Find where the given text appears and provide that cell's center as [X, Y] coordinate. 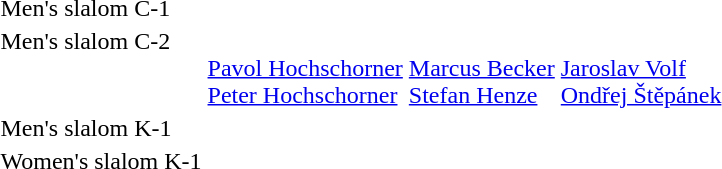
Marcus BeckerStefan Henze [482, 68]
Pavol HochschornerPeter Hochschorner [305, 68]
